Scan for the cell matching the given text and deliver its [X, Y] coordinate at center. 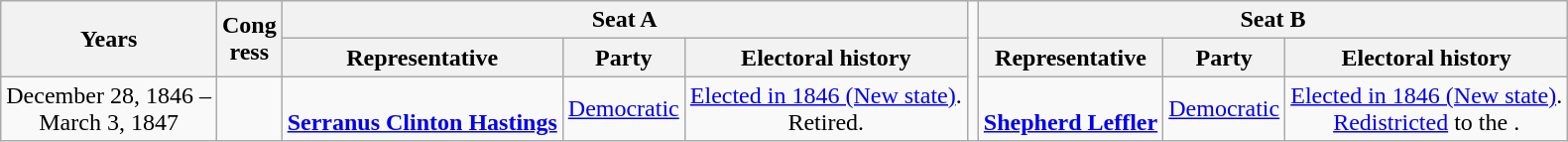
Shepherd Leffler [1070, 109]
Elected in 1846 (New state).Retired. [825, 109]
Elected in 1846 (New state).Redistricted to the . [1426, 109]
Seat A [625, 20]
Seat B [1272, 20]
Serranus Clinton Hastings [422, 109]
Congress [249, 39]
Years [109, 39]
December 28, 1846 –March 3, 1847 [109, 109]
